Return (X, Y) of the center of cell containing provided text 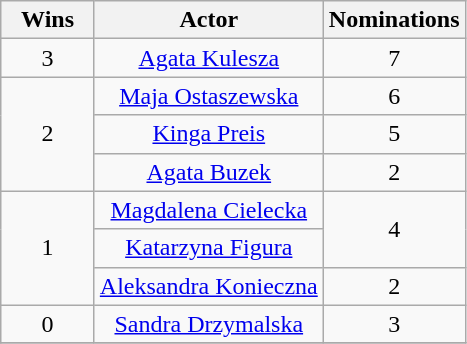
4 (394, 229)
Sandra Drzymalska (208, 324)
Katarzyna Figura (208, 248)
1 (48, 248)
6 (394, 96)
Kinga Preis (208, 134)
Maja Ostaszewska (208, 96)
Agata Buzek (208, 172)
Aleksandra Konieczna (208, 286)
Wins (48, 20)
Nominations (394, 20)
Agata Kulesza (208, 58)
Actor (208, 20)
7 (394, 58)
Magdalena Cielecka (208, 210)
5 (394, 134)
0 (48, 324)
